Find where the given text appears and provide that cell's center as (X, Y) coordinate. 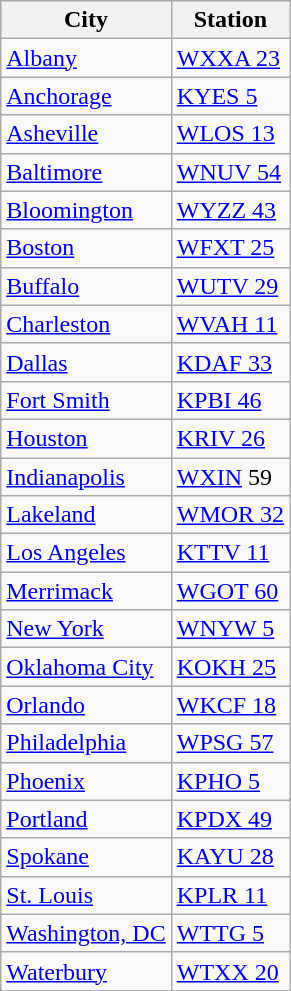
WTXX 20 (230, 971)
Bloomington (86, 210)
WPSG 57 (230, 743)
Albany (86, 58)
Anchorage (86, 96)
WFXT 25 (230, 248)
KOKH 25 (230, 667)
Oklahoma City (86, 667)
WKCF 18 (230, 705)
Washington, DC (86, 933)
WUTV 29 (230, 286)
Indianapolis (86, 477)
Fort Smith (86, 400)
Boston (86, 248)
Spokane (86, 857)
WNYW 5 (230, 629)
Portland (86, 819)
KDAF 33 (230, 362)
KAYU 28 (230, 857)
Buffalo (86, 286)
City (86, 20)
KPBI 46 (230, 400)
WNUV 54 (230, 172)
KTTV 11 (230, 553)
WYZZ 43 (230, 210)
WXIN 59 (230, 477)
Houston (86, 438)
Philadelphia (86, 743)
WGOT 60 (230, 591)
WTTG 5 (230, 933)
KPDX 49 (230, 819)
Asheville (86, 134)
KPHO 5 (230, 781)
Waterbury (86, 971)
Lakeland (86, 515)
KPLR 11 (230, 895)
WXXA 23 (230, 58)
New York (86, 629)
WVAH 11 (230, 324)
Charleston (86, 324)
Merrimack (86, 591)
KRIV 26 (230, 438)
KYES 5 (230, 96)
Orlando (86, 705)
Baltimore (86, 172)
WMOR 32 (230, 515)
Station (230, 20)
Phoenix (86, 781)
St. Louis (86, 895)
WLOS 13 (230, 134)
Dallas (86, 362)
Los Angeles (86, 553)
